Scan for the cell matching the given text and deliver its (x, y) coordinate at center. 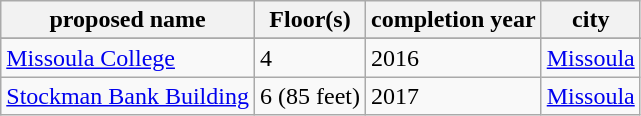
2017 (454, 96)
city (590, 20)
Missoula College (128, 58)
proposed name (128, 20)
6 (85 feet) (310, 96)
4 (310, 58)
completion year (454, 20)
Floor(s) (310, 20)
Stockman Bank Building (128, 96)
2016 (454, 58)
